Detect which cell encompasses the target text, then output its [X, Y] center coordinate. 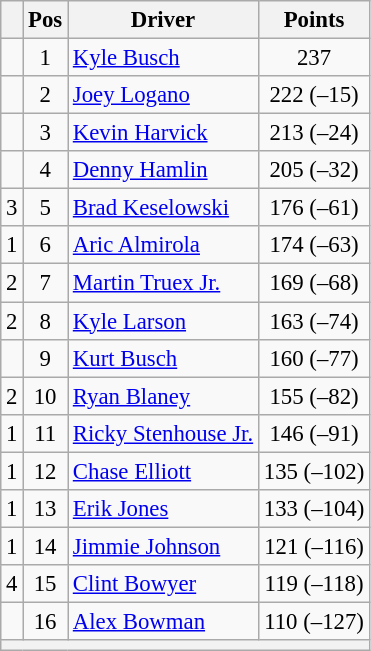
Points [314, 20]
174 (–63) [314, 245]
213 (–24) [314, 133]
121 (–116) [314, 546]
Clint Bowyer [164, 584]
Kyle Busch [164, 58]
Kevin Harvick [164, 133]
Denny Hamlin [164, 170]
Kurt Busch [164, 358]
160 (–77) [314, 358]
9 [46, 358]
169 (–68) [314, 283]
10 [46, 396]
7 [46, 283]
Ryan Blaney [164, 396]
Jimmie Johnson [164, 546]
110 (–127) [314, 621]
222 (–15) [314, 95]
135 (–102) [314, 471]
14 [46, 546]
155 (–82) [314, 396]
163 (–74) [314, 321]
119 (–118) [314, 584]
16 [46, 621]
5 [46, 208]
Aric Almirola [164, 245]
11 [46, 433]
Pos [46, 20]
Alex Bowman [164, 621]
15 [46, 584]
Martin Truex Jr. [164, 283]
13 [46, 509]
205 (–32) [314, 170]
Kyle Larson [164, 321]
Joey Logano [164, 95]
Chase Elliott [164, 471]
Erik Jones [164, 509]
176 (–61) [314, 208]
237 [314, 58]
6 [46, 245]
Driver [164, 20]
133 (–104) [314, 509]
8 [46, 321]
Brad Keselowski [164, 208]
Ricky Stenhouse Jr. [164, 433]
12 [46, 471]
146 (–91) [314, 433]
